Output the (X, Y) coordinate of the center of the cell containing the given text.  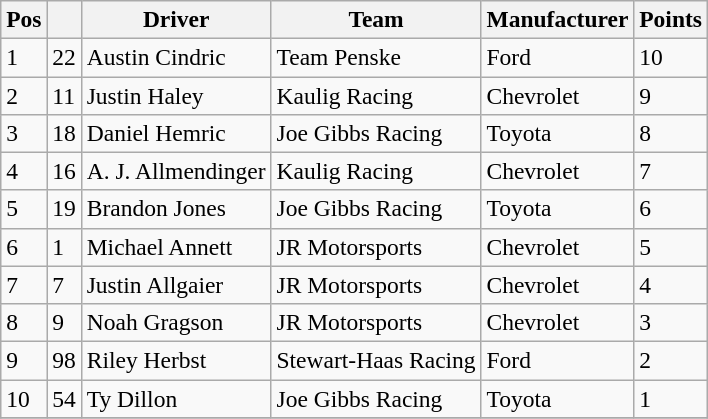
Michael Annett (176, 247)
Team (376, 19)
Ty Dillon (176, 398)
16 (64, 171)
Justin Allgaier (176, 285)
54 (64, 398)
22 (64, 57)
98 (64, 360)
19 (64, 209)
Driver (176, 19)
11 (64, 95)
Manufacturer (558, 19)
Brandon Jones (176, 209)
Noah Gragson (176, 322)
Riley Herbst (176, 360)
Stewart-Haas Racing (376, 360)
A. J. Allmendinger (176, 171)
Austin Cindric (176, 57)
Points (671, 19)
Justin Haley (176, 95)
Team Penske (376, 57)
Daniel Hemric (176, 133)
18 (64, 133)
Pos (24, 19)
